Identify which cell holds the provided text, then report its [X, Y] central coordinate. 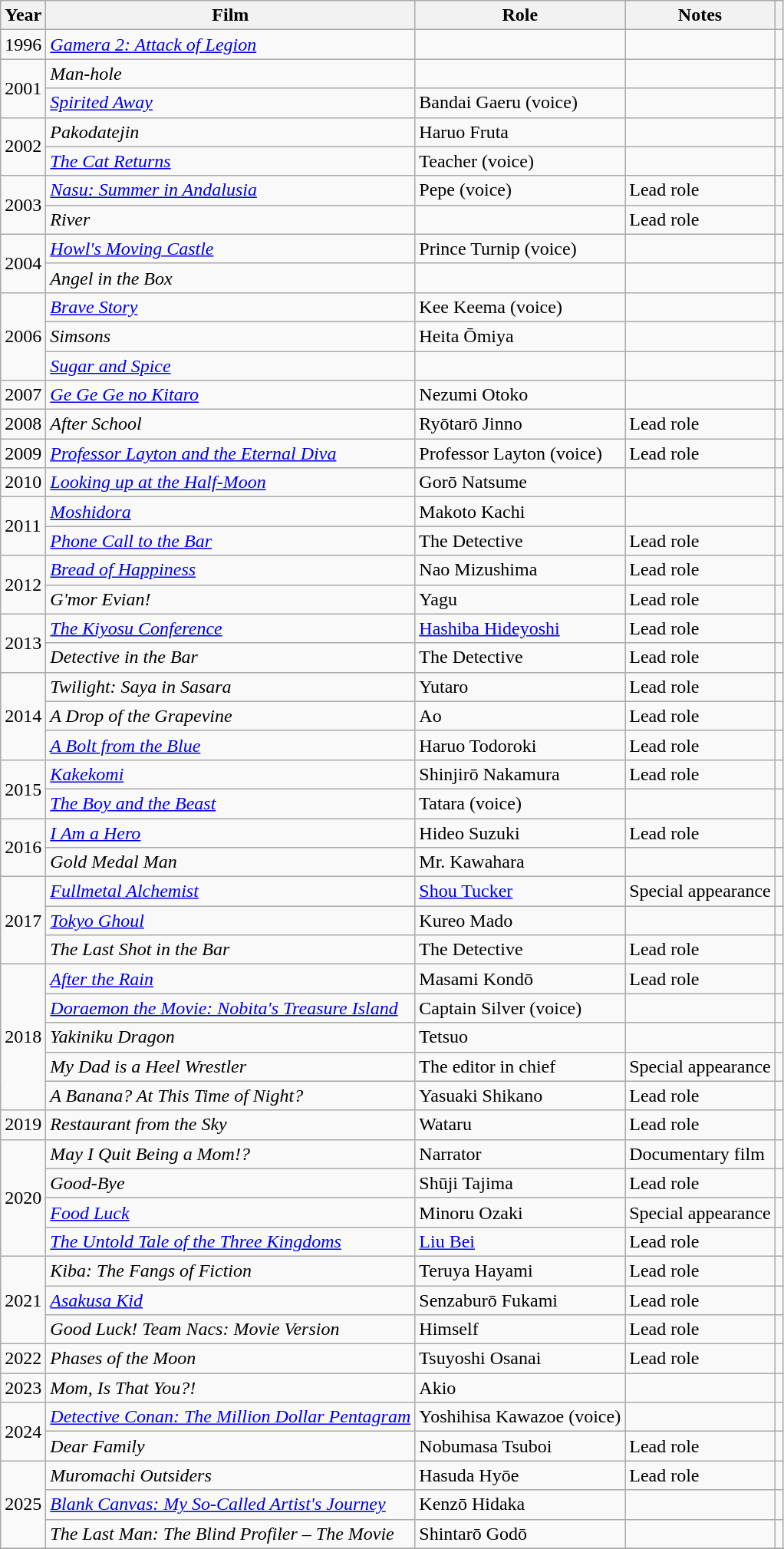
Detective in the Bar [230, 658]
2008 [23, 424]
A Bolt from the Blue [230, 745]
Good Luck! Team Nacs: Movie Version [230, 1330]
Gamera 2: Attack of Legion [230, 44]
Moshidora [230, 512]
2016 [23, 847]
2004 [23, 263]
Shintarō Godō [520, 1534]
Tatara (voice) [520, 803]
Nobumasa Tsuboi [520, 1446]
Akio [520, 1388]
2023 [23, 1388]
Kenzō Hidaka [520, 1505]
Pepe (voice) [520, 190]
Yasuaki Shikano [520, 1096]
2015 [23, 789]
Nao Mizushima [520, 570]
2019 [23, 1125]
Detective Conan: The Million Dollar Pentagram [230, 1417]
Food Luck [230, 1212]
1996 [23, 44]
Good-Bye [230, 1183]
Twilight: Saya in Sasara [230, 687]
Yoshihisa Kawazoe (voice) [520, 1417]
2017 [23, 921]
2006 [23, 336]
Simsons [230, 336]
2020 [23, 1198]
Professor Layton (voice) [520, 453]
Kakekomi [230, 774]
Brave Story [230, 307]
Kiba: The Fangs of Fiction [230, 1271]
The Kiyosu Conference [230, 628]
Professor Layton and the Eternal Diva [230, 453]
Asakusa Kid [230, 1300]
Nezumi Otoko [520, 395]
2001 [23, 88]
2021 [23, 1300]
2014 [23, 716]
Doraemon the Movie: Nobita's Treasure Island [230, 1008]
2011 [23, 526]
2002 [23, 147]
Nasu: Summer in Andalusia [230, 190]
Kee Keema (voice) [520, 307]
2022 [23, 1359]
Gorō Natsume [520, 483]
Notes [700, 15]
Teacher (voice) [520, 161]
Tsuyoshi Osanai [520, 1359]
Senzaburō Fukami [520, 1300]
2013 [23, 643]
The editor in chief [520, 1066]
Haruo Todoroki [520, 745]
After School [230, 424]
Masami Kondō [520, 979]
Hashiba Hideyoshi [520, 628]
Phases of the Moon [230, 1359]
Haruo Fruta [520, 132]
Liu Bei [520, 1241]
Prince Turnip (voice) [520, 249]
Tokyo Ghoul [230, 921]
Narrator [520, 1154]
Teruya Hayami [520, 1271]
Phone Call to the Bar [230, 541]
2010 [23, 483]
Gold Medal Man [230, 862]
The Untold Tale of the Three Kingdoms [230, 1241]
My Dad is a Heel Wrestler [230, 1066]
River [230, 219]
Restaurant from the Sky [230, 1125]
The Boy and the Beast [230, 803]
Film [230, 15]
Looking up at the Half-Moon [230, 483]
Ge Ge Ge no Kitaro [230, 395]
Captain Silver (voice) [520, 1008]
Mom, Is That You?! [230, 1388]
Minoru Ozaki [520, 1212]
Role [520, 15]
After the Rain [230, 979]
Ao [520, 716]
Man-hole [230, 74]
Yakiniku Dragon [230, 1037]
Shou Tucker [520, 891]
Muromachi Outsiders [230, 1475]
Blank Canvas: My So-Called Artist's Journey [230, 1505]
Howl's Moving Castle [230, 249]
Yagu [520, 599]
Fullmetal Alchemist [230, 891]
May I Quit Being a Mom!? [230, 1154]
Documentary film [700, 1154]
Bread of Happiness [230, 570]
A Drop of the Grapevine [230, 716]
Yutaro [520, 687]
Pakodatejin [230, 132]
Year [23, 15]
2007 [23, 395]
Dear Family [230, 1446]
A Banana? At This Time of Night? [230, 1096]
Tetsuo [520, 1037]
Hasuda Hyōe [520, 1475]
2003 [23, 205]
Bandai Gaeru (voice) [520, 103]
2009 [23, 453]
Kureo Mado [520, 921]
2018 [23, 1037]
Mr. Kawahara [520, 862]
Himself [520, 1330]
Ryōtarō Jinno [520, 424]
The Last Shot in the Bar [230, 950]
Spirited Away [230, 103]
Hideo Suzuki [520, 832]
2012 [23, 585]
I Am a Hero [230, 832]
The Last Man: The Blind Profiler – The Movie [230, 1534]
2024 [23, 1432]
Wataru [520, 1125]
Shinjirō Nakamura [520, 774]
G'mor Evian! [230, 599]
Heita Ōmiya [520, 336]
Angel in the Box [230, 278]
The Cat Returns [230, 161]
Shūji Tajima [520, 1183]
Makoto Kachi [520, 512]
Sugar and Spice [230, 366]
2025 [23, 1505]
